Return the [x, y] coordinate for the center point of the cell that contains the specified text.  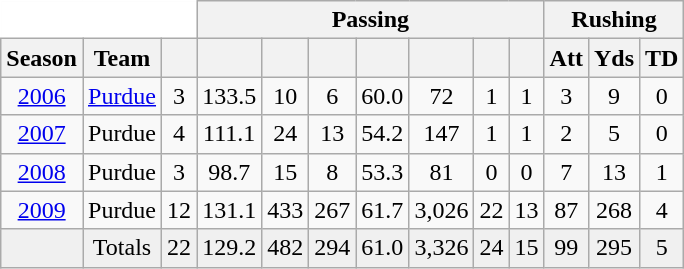
Team [122, 58]
295 [614, 248]
2007 [42, 134]
433 [286, 210]
268 [614, 210]
129.2 [230, 248]
133.5 [230, 96]
Passing [370, 20]
72 [442, 96]
3,026 [442, 210]
Totals [122, 248]
2008 [42, 172]
81 [442, 172]
3,326 [442, 248]
111.1 [230, 134]
8 [332, 172]
482 [286, 248]
Season [42, 58]
9 [614, 96]
TD [662, 58]
99 [566, 248]
Rushing [614, 20]
294 [332, 248]
60.0 [382, 96]
267 [332, 210]
Yds [614, 58]
131.1 [230, 210]
54.2 [382, 134]
7 [566, 172]
98.7 [230, 172]
147 [442, 134]
87 [566, 210]
6 [332, 96]
2009 [42, 210]
53.3 [382, 172]
61.0 [382, 248]
10 [286, 96]
61.7 [382, 210]
Att [566, 58]
2006 [42, 96]
12 [180, 210]
2 [566, 134]
